Extract the (x, y) coordinate from the center of the cell holding the provided text.  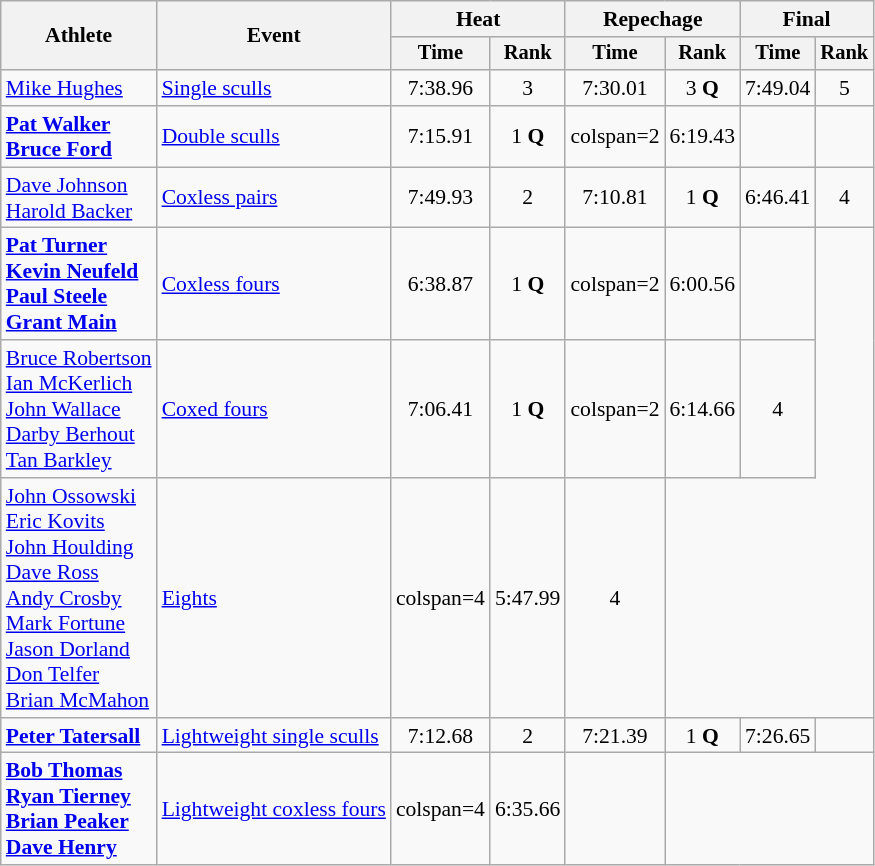
6:00.56 (702, 284)
Athlete (79, 36)
6:46.41 (778, 198)
7:26.65 (778, 736)
Bruce RobertsonIan McKerlichJohn WallaceDarby BerhoutTan Barkley (79, 409)
7:49.04 (778, 88)
Eights (274, 598)
6:14.66 (702, 409)
7:12.68 (440, 736)
Final (806, 19)
Repechage (652, 19)
Single sculls (274, 88)
Lightweight coxless fours (274, 809)
Mike Hughes (79, 88)
3 (528, 88)
Coxed fours (274, 409)
6:35.66 (528, 809)
Peter Tatersall (79, 736)
7:49.93 (440, 198)
7:10.81 (614, 198)
7:06.41 (440, 409)
Coxless fours (274, 284)
7:21.39 (614, 736)
5 (844, 88)
5:47.99 (528, 598)
3 Q (702, 88)
6:38.87 (440, 284)
Bob ThomasRyan TierneyBrian PeakerDave Henry (79, 809)
Pat TurnerKevin NeufeldPaul SteeleGrant Main (79, 284)
Coxless pairs (274, 198)
Double sculls (274, 136)
Dave JohnsonHarold Backer (79, 198)
Pat WalkerBruce Ford (79, 136)
John OssowskiEric KovitsJohn HouldingDave RossAndy CrosbyMark FortuneJason DorlandDon TelferBrian McMahon (79, 598)
7:15.91 (440, 136)
6:19.43 (702, 136)
7:38.96 (440, 88)
Heat (478, 19)
Event (274, 36)
Lightweight single sculls (274, 736)
7:30.01 (614, 88)
